Identify which cell holds the provided text, then report its (x, y) central coordinate. 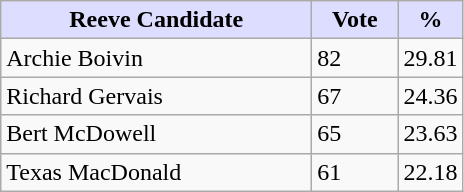
Archie Boivin (156, 58)
29.81 (430, 58)
23.63 (430, 134)
65 (355, 134)
67 (355, 96)
Texas MacDonald (156, 172)
24.36 (430, 96)
61 (355, 172)
Reeve Candidate (156, 20)
% (430, 20)
Bert McDowell (156, 134)
Richard Gervais (156, 96)
Vote (355, 20)
22.18 (430, 172)
82 (355, 58)
